Locate the cell with the specified text and output its [x, y] center coordinate. 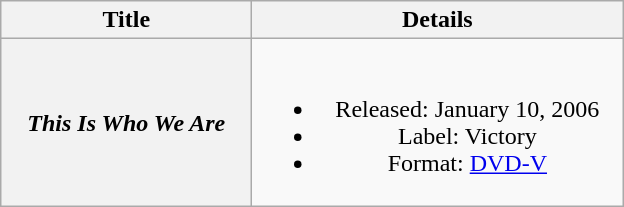
Title [126, 20]
This Is Who We Are [126, 122]
Details [438, 20]
Released: January 10, 2006Label: VictoryFormat: DVD-V [438, 122]
